Detect which cell encompasses the target text, then output its [X, Y] center coordinate. 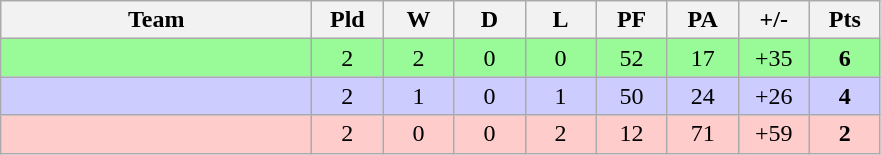
+26 [774, 96]
24 [702, 96]
W [418, 20]
52 [632, 58]
50 [632, 96]
L [560, 20]
71 [702, 134]
D [490, 20]
Pts [844, 20]
PF [632, 20]
Team [156, 20]
+/- [774, 20]
Pld [348, 20]
4 [844, 96]
PA [702, 20]
+59 [774, 134]
6 [844, 58]
12 [632, 134]
17 [702, 58]
+35 [774, 58]
